Detect which cell encompasses the target text, then output its [X, Y] center coordinate. 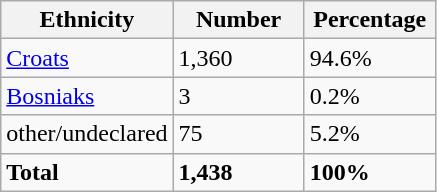
100% [370, 172]
1,360 [238, 58]
75 [238, 134]
Croats [87, 58]
other/undeclared [87, 134]
3 [238, 96]
Total [87, 172]
1,438 [238, 172]
Ethnicity [87, 20]
5.2% [370, 134]
0.2% [370, 96]
Bosniaks [87, 96]
94.6% [370, 58]
Percentage [370, 20]
Number [238, 20]
